Pinpoint the cell where the given text exists, returning its (x, y) midpoint coordinate. 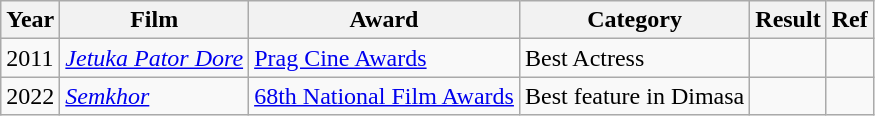
Prag Cine Awards (384, 58)
Result (788, 20)
Semkhor (154, 96)
Award (384, 20)
Film (154, 20)
68th National Film Awards (384, 96)
Ref (850, 20)
Category (634, 20)
Year (30, 20)
Best feature in Dimasa (634, 96)
2011 (30, 58)
Jetuka Pator Dore (154, 58)
2022 (30, 96)
Best Actress (634, 58)
